Find where the given text appears and provide that cell's center as [x, y] coordinate. 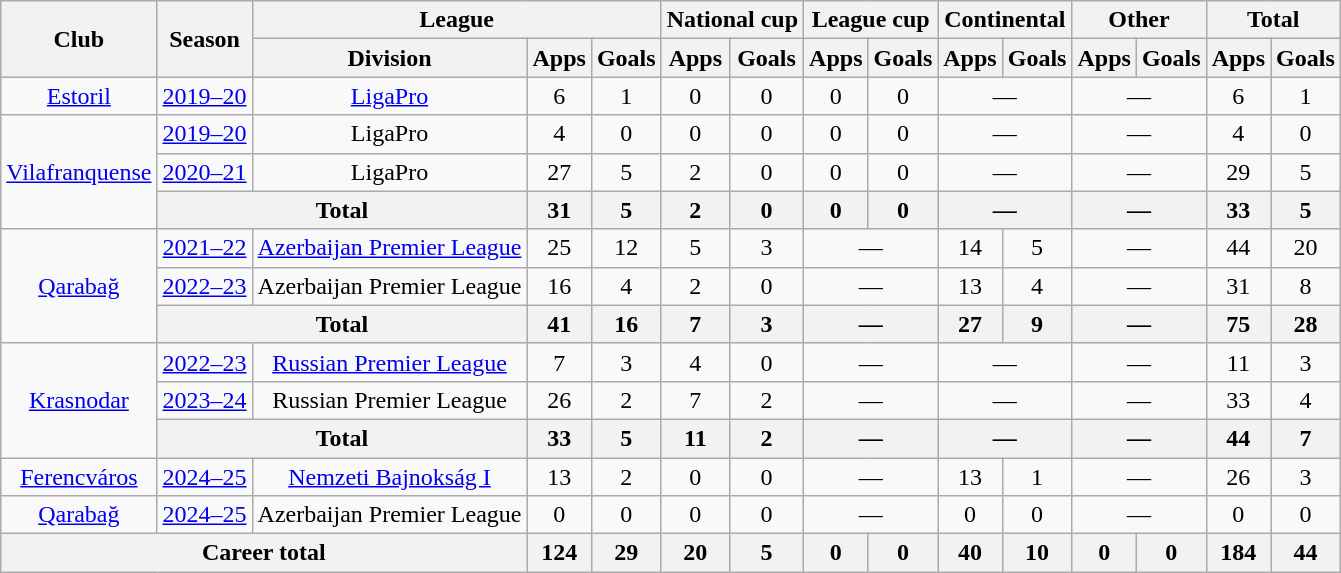
40 [970, 553]
14 [970, 248]
Ferencváros [79, 477]
41 [559, 324]
League cup [871, 20]
124 [559, 553]
2020–21 [204, 172]
28 [1306, 324]
Vilafranquense [79, 172]
Club [79, 39]
Continental [1005, 20]
12 [626, 248]
League [456, 20]
National cup [732, 20]
Season [204, 39]
Krasnodar [79, 400]
75 [1238, 324]
Career total [264, 553]
8 [1306, 286]
Nemzeti Bajnokság I [390, 477]
184 [1238, 553]
2021–22 [204, 248]
Division [390, 58]
9 [1037, 324]
2023–24 [204, 400]
Other [1139, 20]
10 [1037, 553]
25 [559, 248]
Estoril [79, 96]
